Capture the cell that displays the provided text and extract its [x, y] central coordinate. 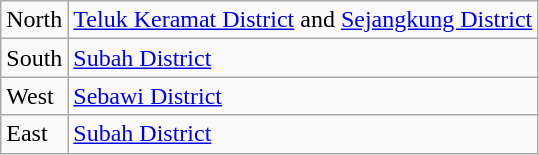
North [34, 20]
East [34, 134]
South [34, 58]
West [34, 96]
Teluk Keramat District and Sejangkung District [303, 20]
Sebawi District [303, 96]
